Detect which cell encompasses the target text, then output its (x, y) center coordinate. 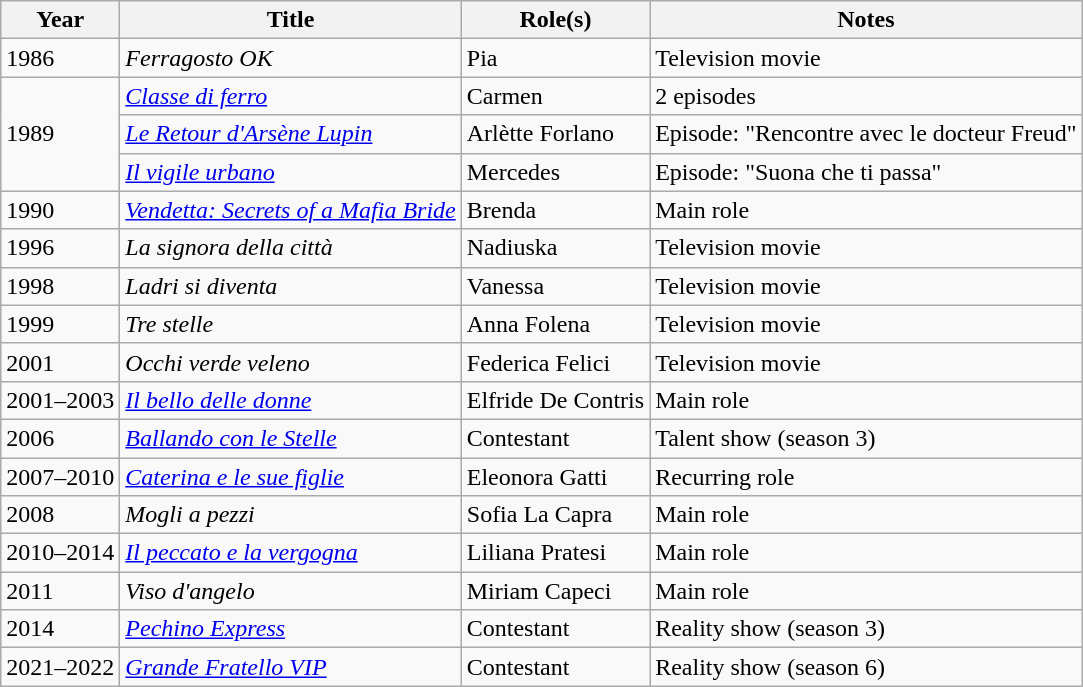
Mercedes (555, 172)
Brenda (555, 210)
Grande Fratello VIP (290, 667)
1996 (60, 248)
2006 (60, 438)
2001 (60, 362)
Mogli a pezzi (290, 515)
Carmen (555, 96)
2021–2022 (60, 667)
Recurring role (866, 477)
Year (60, 20)
Talent show (season 3) (866, 438)
Liliana Pratesi (555, 553)
Miriam Capeci (555, 591)
Federica Felici (555, 362)
Anna Folena (555, 324)
Ferragosto OK (290, 58)
La signora della città (290, 248)
Nadiuska (555, 248)
Ballando con le Stelle (290, 438)
Title (290, 20)
2011 (60, 591)
Pia (555, 58)
Viso d'angelo (290, 591)
2 episodes (866, 96)
1990 (60, 210)
2007–2010 (60, 477)
Ladri si diventa (290, 286)
Le Retour d'Arsène Lupin (290, 134)
1999 (60, 324)
1998 (60, 286)
2001–2003 (60, 400)
Classe di ferro (290, 96)
Pechino Express (290, 629)
Elfride De Contris (555, 400)
Il bello delle donne (290, 400)
Reality show (season 3) (866, 629)
Episode: "Suona che ti passa" (866, 172)
Sofia La Capra (555, 515)
Eleonora Gatti (555, 477)
Reality show (season 6) (866, 667)
Il vigile urbano (290, 172)
2010–2014 (60, 553)
2014 (60, 629)
Vendetta: Secrets of a Mafia Bride (290, 210)
Caterina e le sue figlie (290, 477)
Notes (866, 20)
Occhi verde veleno (290, 362)
Arlètte Forlano (555, 134)
1986 (60, 58)
Vanessa (555, 286)
2008 (60, 515)
Tre stelle (290, 324)
Role(s) (555, 20)
Il peccato e la vergogna (290, 553)
1989 (60, 134)
Episode: "Rencontre avec le docteur Freud" (866, 134)
